Capture the cell that displays the provided text and extract its (X, Y) central coordinate. 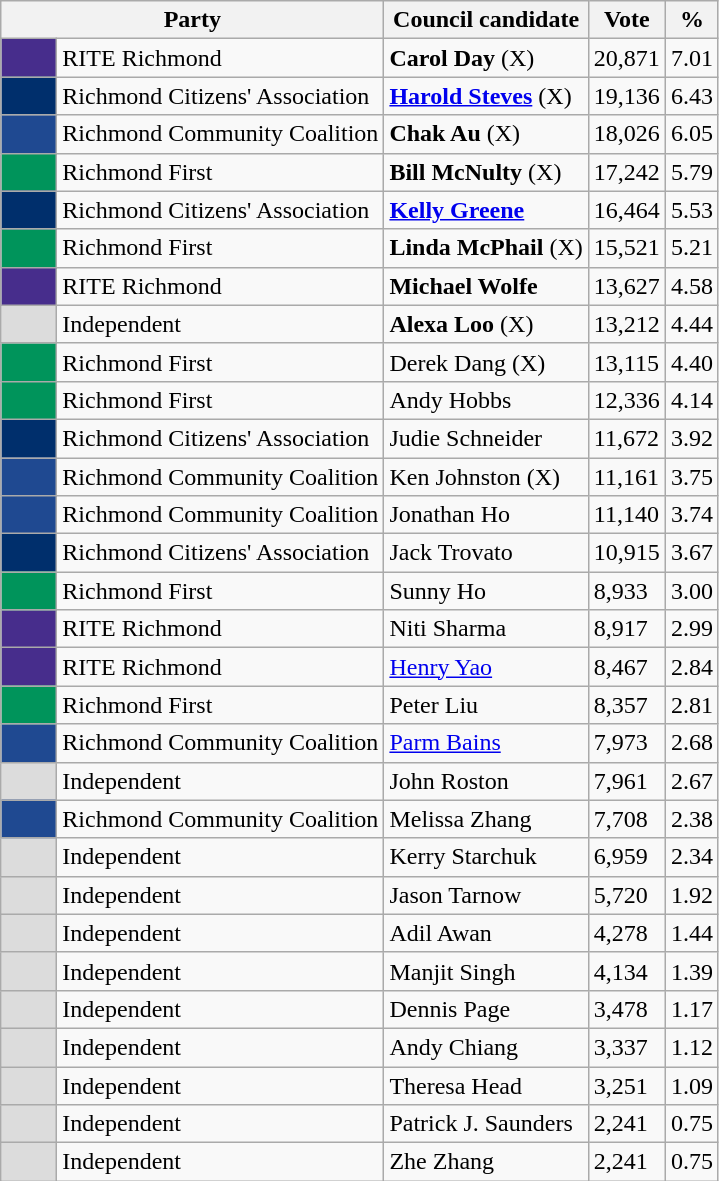
11,672 (626, 438)
Derek Dang (X) (486, 362)
1.39 (692, 971)
Peter Liu (486, 705)
8,933 (626, 591)
4.44 (692, 324)
8,357 (626, 705)
Vote (626, 20)
7,708 (626, 819)
Harold Steves (X) (486, 96)
Niti Sharma (486, 629)
8,917 (626, 629)
Ken Johnston (X) (486, 477)
2.34 (692, 857)
1.44 (692, 933)
Melissa Zhang (486, 819)
Henry Yao (486, 667)
4,278 (626, 933)
11,140 (626, 515)
12,336 (626, 400)
3.67 (692, 553)
Zhe Zhang (486, 1162)
Kelly Greene (486, 210)
% (692, 20)
6.43 (692, 96)
Dennis Page (486, 1009)
Jack Trovato (486, 553)
1.09 (692, 1085)
1.92 (692, 895)
John Roston (486, 781)
18,026 (626, 134)
2.67 (692, 781)
2.68 (692, 743)
3.75 (692, 477)
5.21 (692, 248)
13,212 (626, 324)
Council candidate (486, 20)
19,136 (626, 96)
10,915 (626, 553)
4.14 (692, 400)
Judie Schneider (486, 438)
5,720 (626, 895)
Andy Chiang (486, 1047)
13,627 (626, 286)
2.99 (692, 629)
Theresa Head (486, 1085)
Linda McPhail (X) (486, 248)
2.84 (692, 667)
Sunny Ho (486, 591)
Kerry Starchuk (486, 857)
7.01 (692, 58)
3.92 (692, 438)
8,467 (626, 667)
Parm Bains (486, 743)
4.40 (692, 362)
Chak Au (X) (486, 134)
3,478 (626, 1009)
6.05 (692, 134)
1.17 (692, 1009)
13,115 (626, 362)
16,464 (626, 210)
6,959 (626, 857)
2.38 (692, 819)
Party (192, 20)
5.53 (692, 210)
Jonathan Ho (486, 515)
11,161 (626, 477)
Bill McNulty (X) (486, 172)
7,973 (626, 743)
3.74 (692, 515)
20,871 (626, 58)
4.58 (692, 286)
Alexa Loo (X) (486, 324)
3.00 (692, 591)
1.12 (692, 1047)
5.79 (692, 172)
3,251 (626, 1085)
15,521 (626, 248)
3,337 (626, 1047)
Carol Day (X) (486, 58)
Adil Awan (486, 933)
Jason Tarnow (486, 895)
7,961 (626, 781)
4,134 (626, 971)
Michael Wolfe (486, 286)
Patrick J. Saunders (486, 1124)
2.81 (692, 705)
Manjit Singh (486, 971)
Andy Hobbs (486, 400)
17,242 (626, 172)
